For the text-containing cell, return its midpoint in (X, Y) coordinate format. 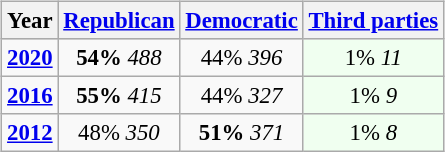
1% 11 (373, 58)
51% 371 (242, 133)
54% 488 (119, 58)
2016 (30, 96)
44% 327 (242, 96)
55% 415 (119, 96)
2012 (30, 133)
44% 396 (242, 58)
48% 350 (119, 133)
Republican (119, 21)
Third parties (373, 21)
2020 (30, 58)
Year (30, 21)
1% 8 (373, 133)
Democratic (242, 21)
1% 9 (373, 96)
